Locate the cell with the specified text and output its (X, Y) center coordinate. 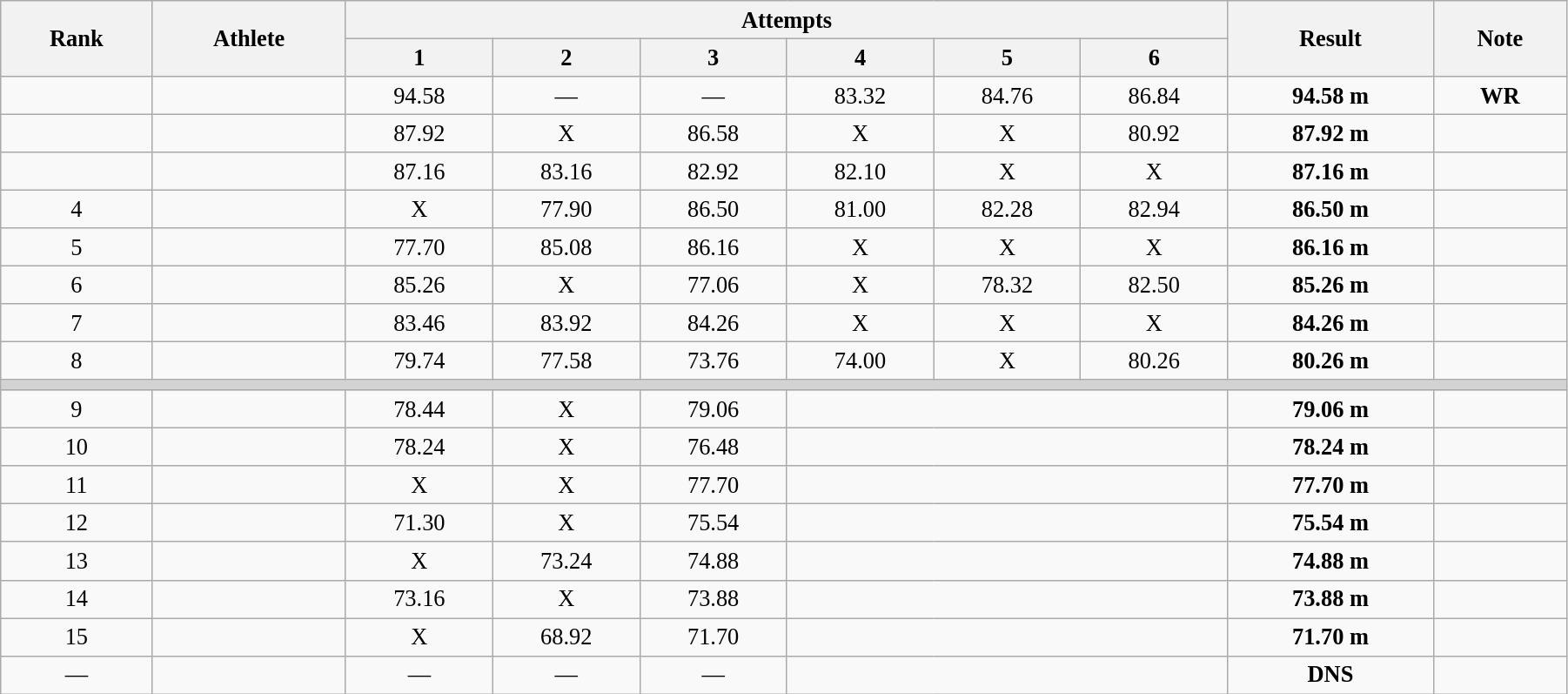
11 (77, 485)
DNS (1330, 675)
71.70 m (1330, 637)
WR (1500, 95)
71.70 (714, 637)
80.26 (1154, 360)
Attempts (787, 19)
84.26 m (1330, 323)
78.24 m (1330, 447)
3 (714, 57)
12 (77, 522)
86.50 m (1330, 209)
79.74 (419, 360)
82.92 (714, 172)
73.88 m (1330, 599)
78.44 (419, 409)
87.16 (419, 172)
74.00 (860, 360)
Result (1330, 38)
77.58 (566, 360)
2 (566, 57)
83.16 (566, 172)
83.32 (860, 95)
83.46 (419, 323)
78.32 (1008, 285)
1 (419, 57)
78.24 (419, 447)
80.26 m (1330, 360)
73.88 (714, 599)
Note (1500, 38)
74.88 m (1330, 561)
77.70 m (1330, 485)
87.16 m (1330, 172)
86.58 (714, 133)
94.58 (419, 95)
77.06 (714, 285)
82.50 (1154, 285)
76.48 (714, 447)
86.50 (714, 209)
73.76 (714, 360)
8 (77, 360)
75.54 m (1330, 522)
9 (77, 409)
7 (77, 323)
84.26 (714, 323)
73.24 (566, 561)
13 (77, 561)
74.88 (714, 561)
87.92 (419, 133)
71.30 (419, 522)
Athlete (249, 38)
87.92 m (1330, 133)
85.26 (419, 285)
79.06 (714, 409)
86.16 (714, 247)
75.54 (714, 522)
82.10 (860, 172)
79.06 m (1330, 409)
Rank (77, 38)
86.16 m (1330, 247)
81.00 (860, 209)
77.90 (566, 209)
82.28 (1008, 209)
10 (77, 447)
84.76 (1008, 95)
94.58 m (1330, 95)
85.26 m (1330, 285)
86.84 (1154, 95)
85.08 (566, 247)
15 (77, 637)
14 (77, 599)
80.92 (1154, 133)
73.16 (419, 599)
82.94 (1154, 209)
83.92 (566, 323)
68.92 (566, 637)
